Identify which cell holds the provided text, then report its [X, Y] central coordinate. 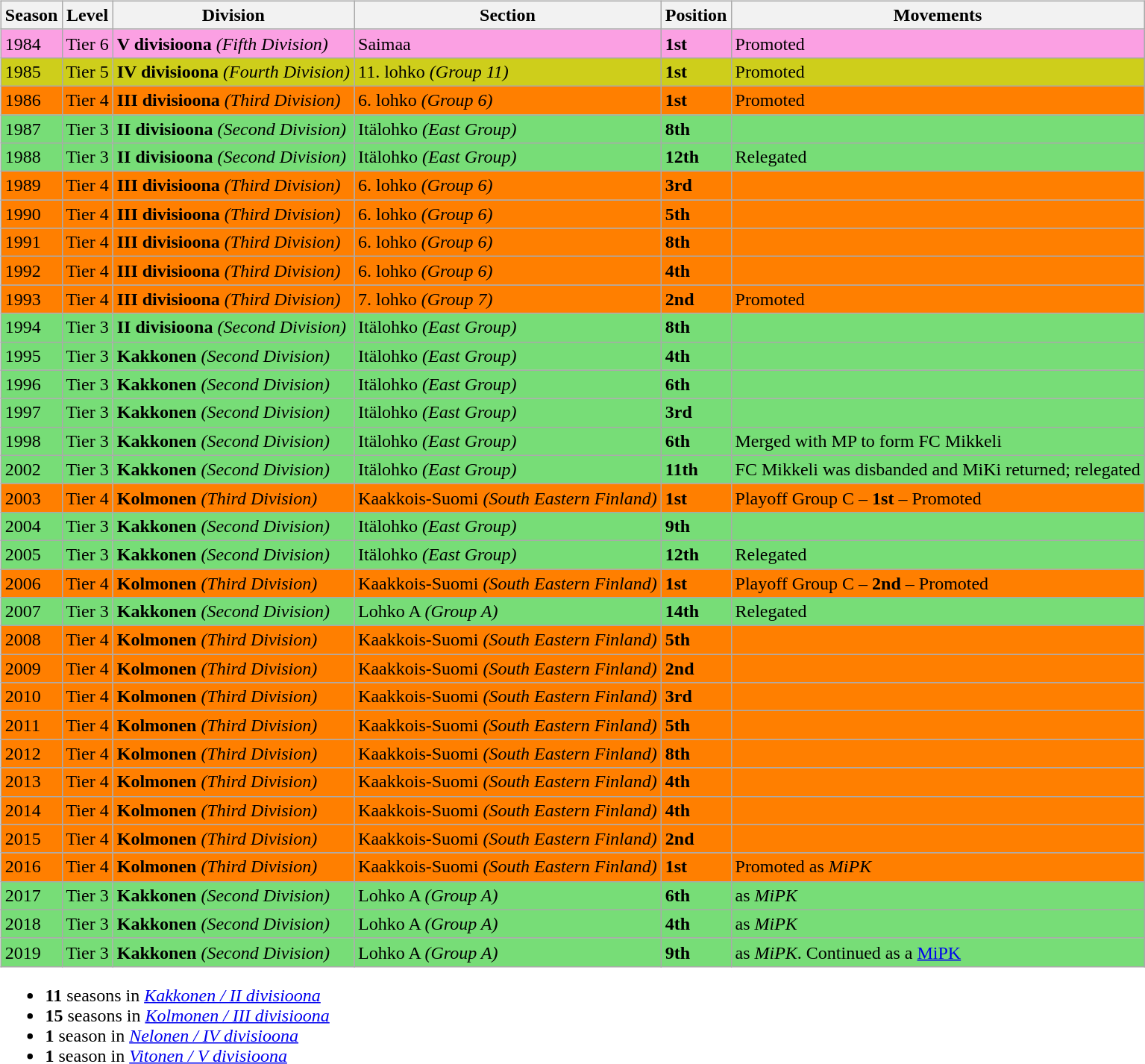
7. lohko (Group 7) [508, 299]
Tier 6 [87, 43]
11th [696, 469]
2004 [31, 526]
2016 [31, 867]
Tier 5 [87, 72]
1990 [31, 214]
as MiPK. Continued as a MiPK [938, 952]
2019 [31, 952]
2007 [31, 612]
Level [87, 15]
2017 [31, 895]
1997 [31, 413]
2008 [31, 640]
11. lohko (Group 11) [508, 72]
1995 [31, 356]
1993 [31, 299]
1986 [31, 100]
1987 [31, 129]
2018 [31, 924]
1989 [31, 186]
V divisioona (Fifth Division) [233, 43]
1984 [31, 43]
2006 [31, 583]
2014 [31, 810]
2002 [31, 469]
Playoff Group C – 1st – Promoted [938, 498]
Division [233, 15]
2015 [31, 839]
Section [508, 15]
14th [696, 612]
1992 [31, 271]
2010 [31, 697]
IV divisioona (Fourth Division) [233, 72]
Movements [938, 15]
1988 [31, 157]
2003 [31, 498]
1998 [31, 441]
1991 [31, 242]
Saimaa [508, 43]
Position [696, 15]
2009 [31, 669]
1996 [31, 384]
1994 [31, 328]
2011 [31, 725]
Merged with MP to form FC Mikkeli [938, 441]
2005 [31, 554]
2013 [31, 782]
Season [31, 15]
2012 [31, 754]
1985 [31, 72]
FC Mikkeli was disbanded and MiKi returned; relegated [938, 469]
Playoff Group C – 2nd – Promoted [938, 583]
Promoted as MiPK [938, 867]
